Locate the cell with the specified text and output its (X, Y) center coordinate. 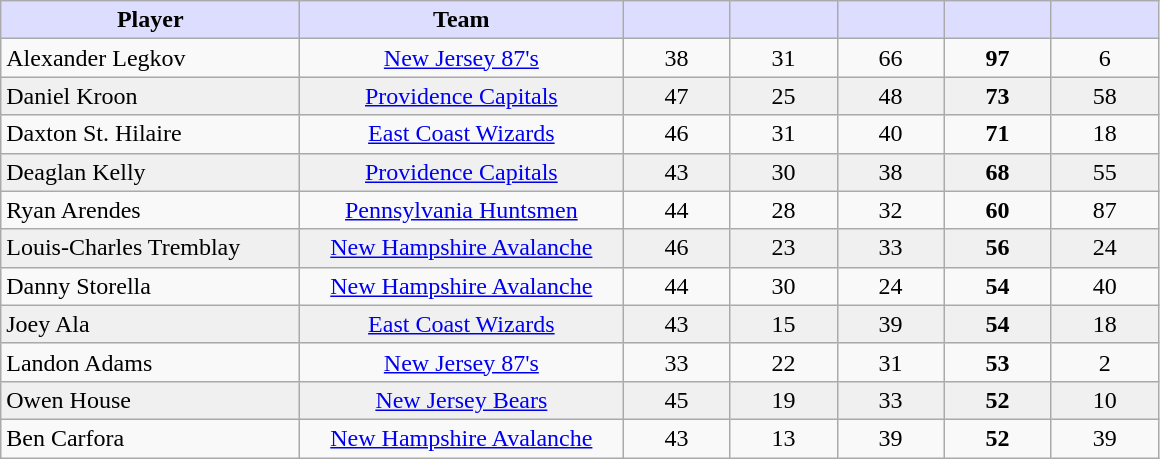
Alexander Legkov (150, 58)
60 (998, 210)
Joey Ala (150, 324)
97 (998, 58)
22 (784, 362)
47 (676, 96)
87 (1104, 210)
73 (998, 96)
23 (784, 248)
2 (1104, 362)
66 (890, 58)
Owen House (150, 400)
Landon Adams (150, 362)
53 (998, 362)
71 (998, 134)
13 (784, 438)
10 (1104, 400)
Pennsylvania Huntsmen (462, 210)
19 (784, 400)
48 (890, 96)
Louis-Charles Tremblay (150, 248)
Daxton St. Hilaire (150, 134)
6 (1104, 58)
Ben Carfora (150, 438)
15 (784, 324)
Deaglan Kelly (150, 172)
Player (150, 20)
28 (784, 210)
25 (784, 96)
68 (998, 172)
Daniel Kroon (150, 96)
58 (1104, 96)
55 (1104, 172)
Ryan Arendes (150, 210)
Team (462, 20)
New Jersey Bears (462, 400)
56 (998, 248)
45 (676, 400)
32 (890, 210)
Danny Storella (150, 286)
